For the text-containing cell, return its midpoint in [x, y] coordinate format. 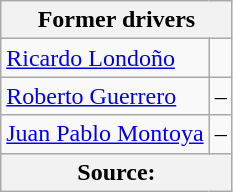
Ricardo Londoño [105, 58]
Former drivers [116, 20]
Roberto Guerrero [105, 96]
Source: [116, 172]
Juan Pablo Montoya [105, 134]
